From the cell containing the given text, extract its center point as (x, y) coordinate. 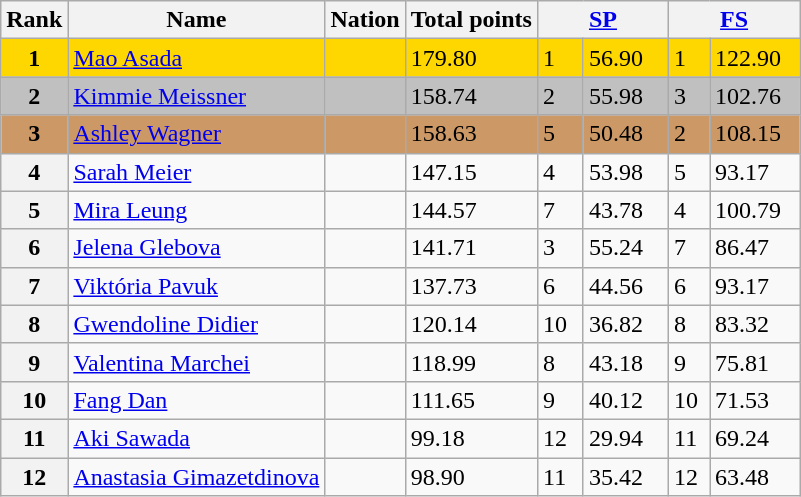
102.76 (755, 96)
Jelena Glebova (196, 248)
144.57 (471, 210)
100.79 (755, 210)
86.47 (755, 248)
137.73 (471, 286)
43.78 (626, 210)
99.18 (471, 438)
40.12 (626, 400)
120.14 (471, 324)
FS (734, 20)
Rank (34, 20)
Fang Dan (196, 400)
Total points (471, 20)
158.63 (471, 134)
75.81 (755, 362)
29.94 (626, 438)
SP (602, 20)
56.90 (626, 58)
Anastasia Gimazetdinova (196, 477)
63.48 (755, 477)
179.80 (471, 58)
Kimmie Meissner (196, 96)
43.18 (626, 362)
Sarah Meier (196, 172)
Viktória Pavuk (196, 286)
Ashley Wagner (196, 134)
50.48 (626, 134)
158.74 (471, 96)
Name (196, 20)
53.98 (626, 172)
108.15 (755, 134)
147.15 (471, 172)
71.53 (755, 400)
118.99 (471, 362)
55.98 (626, 96)
69.24 (755, 438)
44.56 (626, 286)
Mira Leung (196, 210)
122.90 (755, 58)
Aki Sawada (196, 438)
Nation (365, 20)
Mao Asada (196, 58)
Valentina Marchei (196, 362)
Gwendoline Didier (196, 324)
83.32 (755, 324)
141.71 (471, 248)
55.24 (626, 248)
98.90 (471, 477)
35.42 (626, 477)
36.82 (626, 324)
111.65 (471, 400)
